Return (x, y) of the center of cell containing provided text 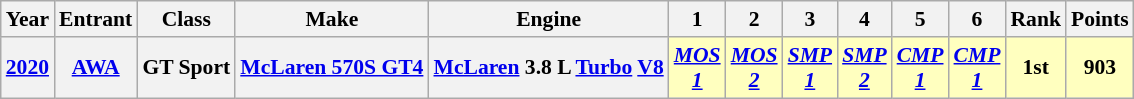
SMP1 (810, 68)
Engine (548, 19)
2020 (28, 68)
4 (864, 19)
1 (698, 19)
McLaren 3.8 L Turbo V8 (548, 68)
Entrant (96, 19)
5 (920, 19)
2 (754, 19)
Rank (1036, 19)
Class (186, 19)
6 (978, 19)
MOS1 (698, 68)
GT Sport (186, 68)
MOS2 (754, 68)
AWA (96, 68)
Points (1100, 19)
3 (810, 19)
McLaren 570S GT4 (332, 68)
Make (332, 19)
903 (1100, 68)
SMP2 (864, 68)
1st (1036, 68)
Year (28, 19)
